Determine the [X, Y] coordinate at the center of the cell enclosing the given text.  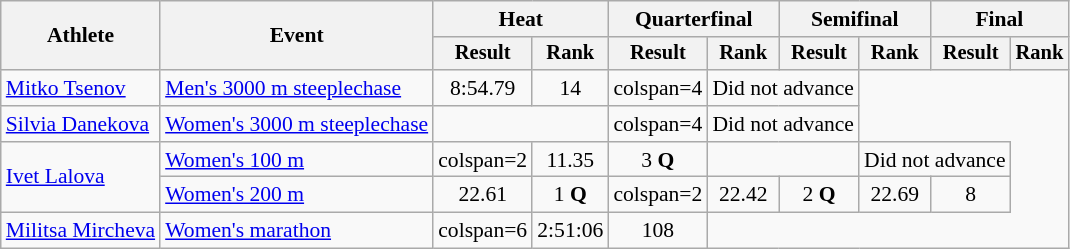
1 Q [570, 195]
Quarterfinal [694, 19]
108 [658, 231]
Women's marathon [296, 231]
Semifinal [855, 19]
14 [570, 88]
Men's 3000 m steeplechase [296, 88]
Event [296, 36]
Athlete [80, 36]
Heat [520, 19]
Silvia Danekova [80, 124]
Final [1000, 19]
8:54.79 [482, 88]
colspan=6 [482, 231]
Ivet Lalova [80, 178]
Women's 3000 m steeplechase [296, 124]
Militsa Mircheva [80, 231]
8 [971, 195]
Mitko Tsenov [80, 88]
11.35 [570, 160]
22.69 [895, 195]
3 Q [658, 160]
Women's 100 m [296, 160]
2 Q [819, 195]
Women's 200 m [296, 195]
22.61 [482, 195]
2:51:06 [570, 231]
22.42 [743, 195]
